Determine the (X, Y) coordinate at the center of the cell enclosing the given text.  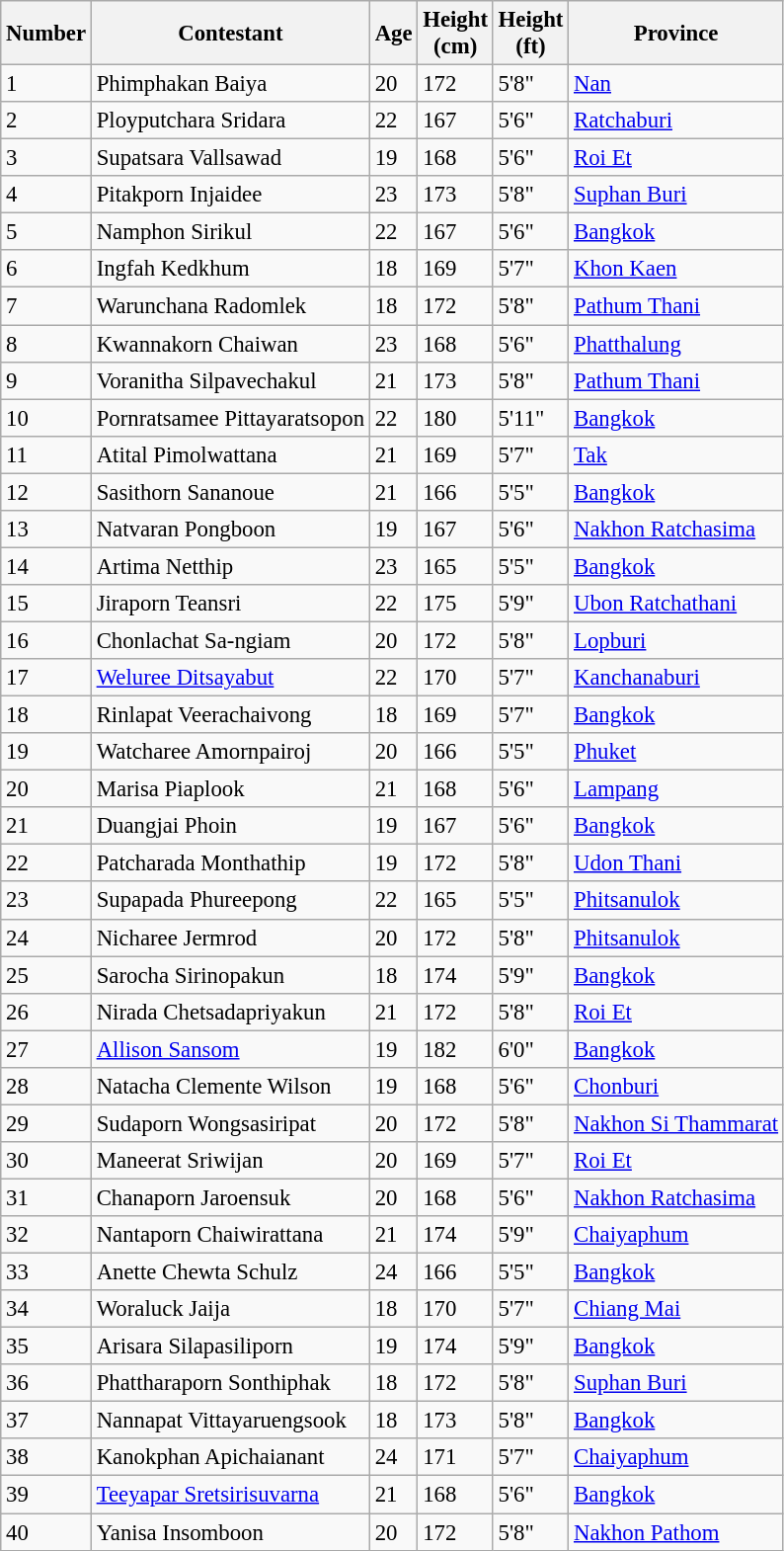
Warunchana Radomlek (230, 306)
2 (46, 121)
34 (46, 1309)
Kwannakorn Chaiwan (230, 344)
Anette Chewta Schulz (230, 1272)
Nantaporn Chaiwirattana (230, 1235)
Kanchanaburi (676, 678)
39 (46, 1495)
Atital Pimolwattana (230, 454)
1 (46, 84)
Natvaran Pongboon (230, 530)
Supatsara Vallsawad (230, 158)
Chonlachat Sa-ngiam (230, 640)
Phatthalung (676, 344)
10 (46, 418)
Tak (676, 454)
15 (46, 604)
Woraluck Jaija (230, 1309)
Lampang (676, 789)
Nannapat Vittayaruengsook (230, 1421)
4 (46, 195)
Teeyapar Sretsirisuvarna (230, 1495)
Phuket (676, 752)
Lopburi (676, 640)
Yanisa Insomboon (230, 1532)
Number (46, 34)
Sarocha Sirinopakun (230, 975)
Height (cm) (455, 34)
Ingfah Kedkhum (230, 270)
Khon Kaen (676, 270)
Watcharee Amornpairoj (230, 752)
Weluree Ditsayabut (230, 678)
Jiraporn Teansri (230, 604)
Phattharaporn Sonthiphak (230, 1383)
Nirada Chetsadapriyakun (230, 1012)
28 (46, 1087)
Height (ft) (530, 34)
33 (46, 1272)
Chiang Mai (676, 1309)
Sudaporn Wongsasiripat (230, 1123)
171 (455, 1457)
Chanaporn Jaroensuk (230, 1197)
36 (46, 1383)
Ployputchara Sridara (230, 121)
Natacha Clemente Wilson (230, 1087)
Arisara Silapasiliporn (230, 1347)
9 (46, 380)
Province (676, 34)
180 (455, 418)
Nakhon Pathom (676, 1532)
Kanokphan Apichaianant (230, 1457)
38 (46, 1457)
Maneerat Sriwijan (230, 1161)
29 (46, 1123)
16 (46, 640)
Voranitha Silpavechakul (230, 380)
Pornratsamee Pittayaratsopon (230, 418)
Duangjai Phoin (230, 826)
35 (46, 1347)
37 (46, 1421)
Rinlapat Veerachaivong (230, 715)
3 (46, 158)
17 (46, 678)
5'11" (530, 418)
182 (455, 1049)
Artima Netthip (230, 566)
Nan (676, 84)
13 (46, 530)
27 (46, 1049)
6 (46, 270)
Sasithorn Sananoue (230, 492)
6'0" (530, 1049)
31 (46, 1197)
Age (393, 34)
26 (46, 1012)
Nakhon Si Thammarat (676, 1123)
14 (46, 566)
Udon Thani (676, 863)
8 (46, 344)
7 (46, 306)
Nicharee Jermrod (230, 938)
Supapada Phureepong (230, 901)
Namphon Sirikul (230, 232)
Patcharada Monthathip (230, 863)
175 (455, 604)
25 (46, 975)
Marisa Piaplook (230, 789)
Chonburi (676, 1087)
Phimphakan Baiya (230, 84)
12 (46, 492)
32 (46, 1235)
Ubon Ratchathani (676, 604)
Allison Sansom (230, 1049)
11 (46, 454)
Pitakporn Injaidee (230, 195)
40 (46, 1532)
30 (46, 1161)
Ratchaburi (676, 121)
5 (46, 232)
Contestant (230, 34)
